Determine the (X, Y) coordinate at the center of the cell enclosing the given text.  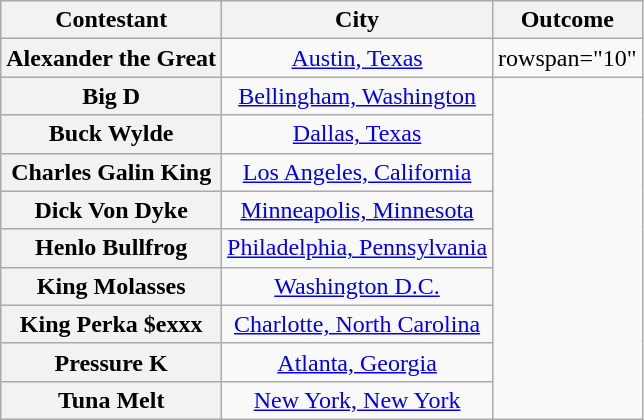
Contestant (112, 20)
Tuna Melt (112, 400)
Bellingham, Washington (358, 96)
King Molasses (112, 286)
Big D (112, 96)
Charles Galin King (112, 172)
Philadelphia, Pennsylvania (358, 248)
Minneapolis, Minnesota (358, 210)
Dick Von Dyke (112, 210)
rowspan="10" (568, 58)
Los Angeles, California (358, 172)
Outcome (568, 20)
Washington D.C. (358, 286)
Buck Wylde (112, 134)
Austin, Texas (358, 58)
Henlo Bullfrog (112, 248)
City (358, 20)
Alexander the Great (112, 58)
Charlotte, North Carolina (358, 324)
New York, New York (358, 400)
King Perka $exxx (112, 324)
Dallas, Texas (358, 134)
Atlanta, Georgia (358, 362)
Pressure K (112, 362)
